Locate the cell with the specified text and output its [x, y] center coordinate. 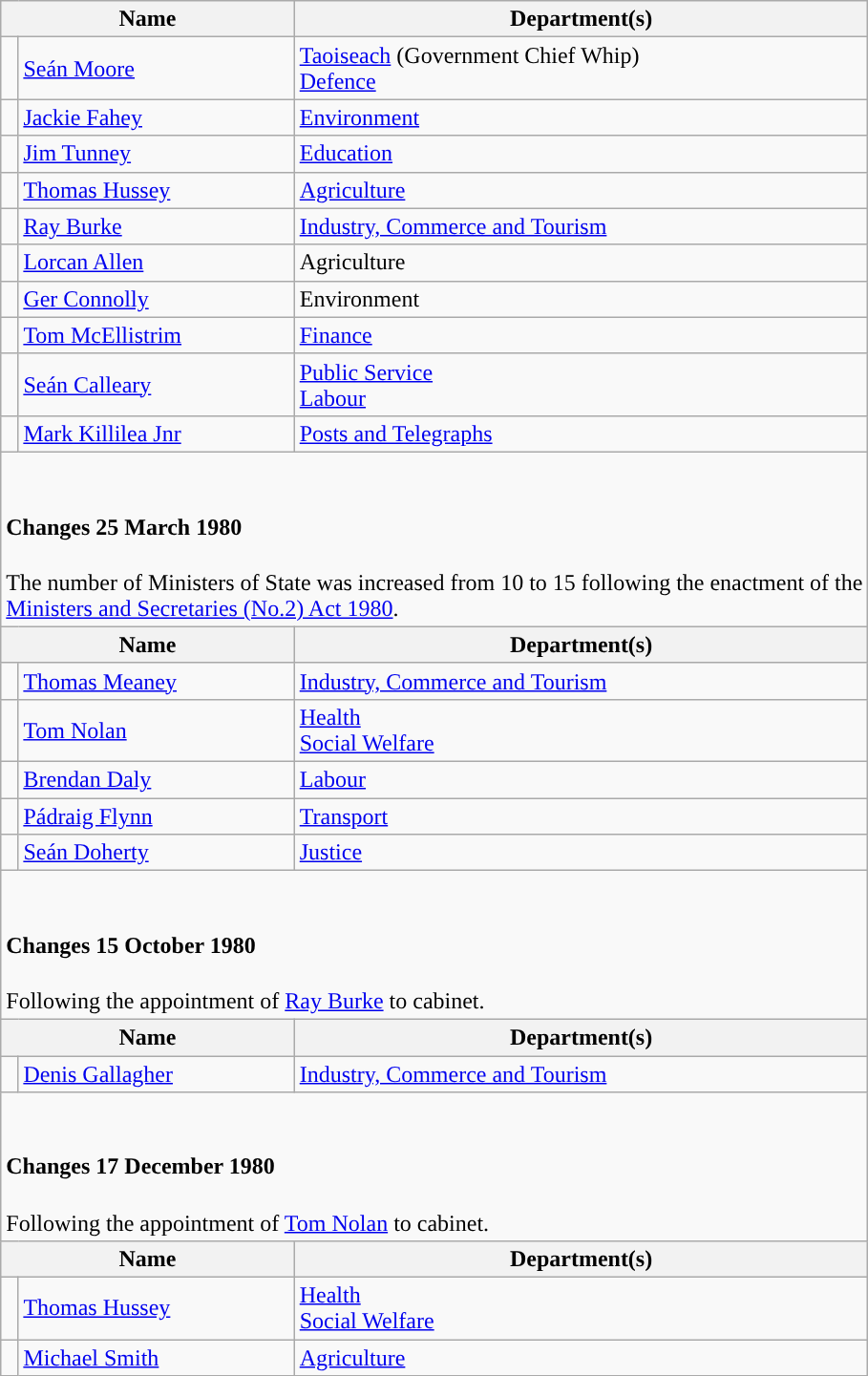
Michael Smith [157, 1358]
Seán Moore [157, 69]
Finance [581, 335]
Jackie Fahey [157, 117]
Denis Gallagher [157, 1074]
Seán Doherty [157, 853]
Posts and Telegraphs [581, 434]
Changes 17 December 1980Following the appointment of Tom Nolan to cabinet. [434, 1167]
Tom Nolan [157, 730]
Changes 15 October 1980Following the appointment of Ray Burke to cabinet. [434, 945]
Ger Connolly [157, 299]
Justice [581, 853]
Tom McEllistrim [157, 335]
Education [581, 154]
Thomas Meaney [157, 681]
Seán Calleary [157, 384]
Mark Killilea Jnr [157, 434]
Lorcan Allen [157, 263]
Taoiseach (Government Chief Whip)Defence [581, 69]
Transport [581, 816]
Pádraig Flynn [157, 816]
Public ServiceLabour [581, 384]
Jim Tunney [157, 154]
Brendan Daly [157, 779]
Ray Burke [157, 226]
Labour [581, 779]
